Find where the given text appears and provide that cell's center as [X, Y] coordinate. 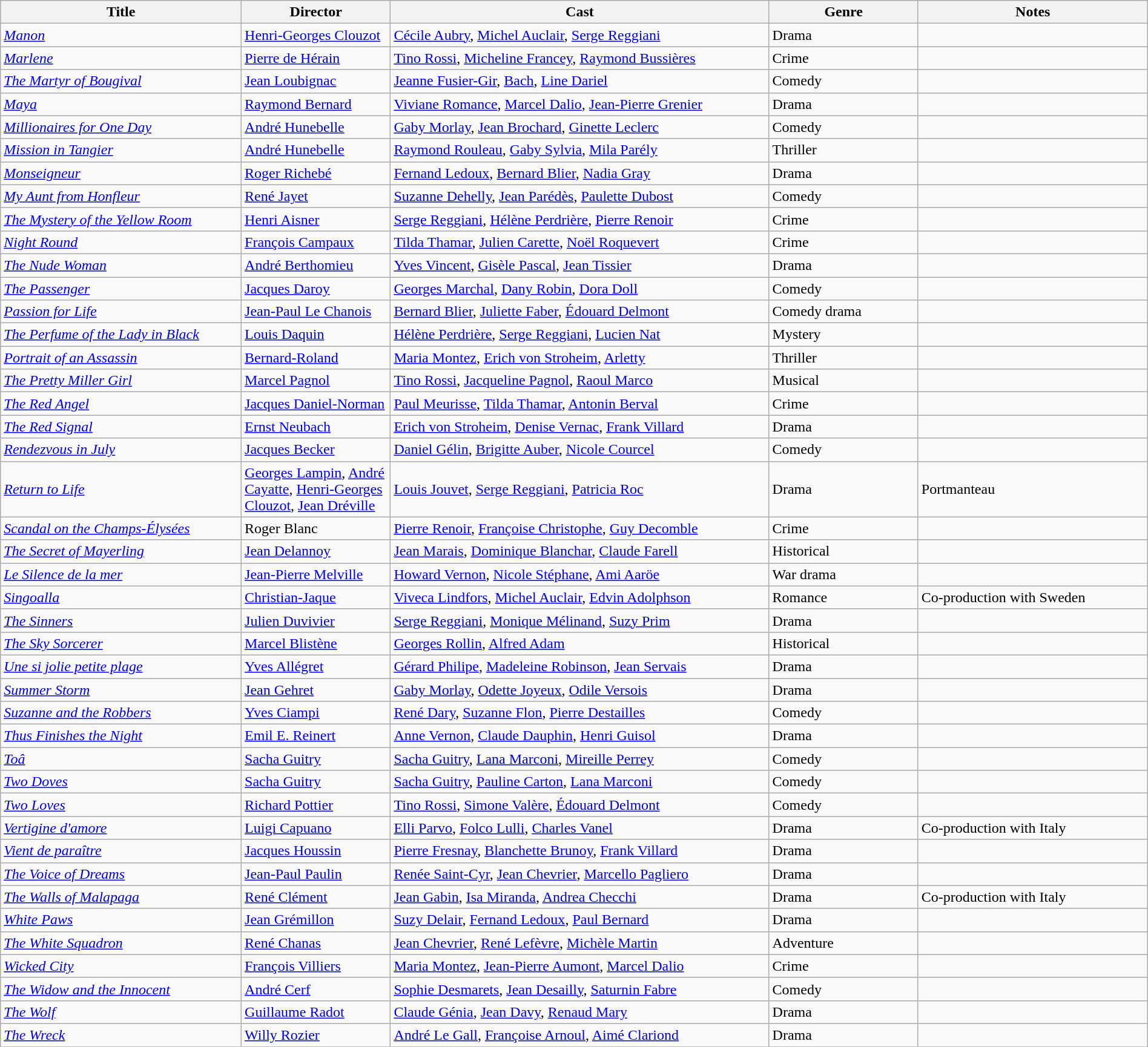
The Pretty Miller Girl [121, 381]
Jeanne Fusier-Gir, Bach, Line Dariel [580, 81]
Sacha Guitry, Lana Marconi, Mireille Perrey [580, 759]
Genre [843, 12]
War drama [843, 574]
René Dary, Suzanne Flon, Pierre Destailles [580, 713]
Romance [843, 597]
Title [121, 12]
Christian-Jaque [316, 597]
Portmanteau [1033, 489]
Henri-Georges Clouzot [316, 35]
Jean Gabin, Isa Miranda, Andrea Checchi [580, 897]
Mission in Tangier [121, 150]
Bernard Blier, Juliette Faber, Édouard Delmont [580, 312]
Jacques Houssin [316, 851]
Jean Grémillon [316, 920]
André Cerf [316, 989]
Willy Rozier [316, 1035]
Hélène Perdrière, Serge Reggiani, Lucien Nat [580, 335]
Howard Vernon, Nicole Stéphane, Ami Aaröe [580, 574]
Jacques Daniel-Norman [316, 404]
Jean-Paul Le Chanois [316, 312]
Claude Génia, Jean Davy, Renaud Mary [580, 1012]
Sacha Guitry, Pauline Carton, Lana Marconi [580, 782]
Daniel Gélin, Brigitte Auber, Nicole Courcel [580, 450]
Roger Blanc [316, 528]
Comedy drama [843, 312]
Night Round [121, 242]
Henri Aisner [316, 219]
Jean-Paul Paulin [316, 874]
Viviane Romance, Marcel Dalio, Jean-Pierre Grenier [580, 104]
Mystery [843, 335]
Ernst Neubach [316, 427]
The Wreck [121, 1035]
The Walls of Malapaga [121, 897]
Jean-Pierre Melville [316, 574]
The Red Signal [121, 427]
Anne Vernon, Claude Dauphin, Henri Guisol [580, 736]
The Wolf [121, 1012]
Pierre Fresnay, Blanchette Brunoy, Frank Villard [580, 851]
Bernard-Roland [316, 358]
Jacques Daroy [316, 289]
Two Loves [121, 805]
Wicked City [121, 966]
Luigi Capuano [316, 828]
Musical [843, 381]
Two Doves [121, 782]
Portrait of an Assassin [121, 358]
Cécile Aubry, Michel Auclair, Serge Reggiani [580, 35]
Jean Delannoy [316, 551]
Elli Parvo, Folco Lulli, Charles Vanel [580, 828]
Suzanne and the Robbers [121, 713]
André Le Gall, Françoise Arnoul, Aimé Clariond [580, 1035]
The Nude Woman [121, 265]
Yves Ciampi [316, 713]
Tilda Thamar, Julien Carette, Noël Roquevert [580, 242]
Jacques Becker [316, 450]
Scandal on the Champs-Élysées [121, 528]
The Widow and the Innocent [121, 989]
René Jayet [316, 196]
Marcel Blistène [316, 643]
Millionaires for One Day [121, 127]
The Sinners [121, 620]
The Voice of Dreams [121, 874]
Jean Gehret [316, 689]
Yves Allégret [316, 666]
My Aunt from Honfleur [121, 196]
Roger Richebé [316, 173]
Maria Montez, Jean-Pierre Aumont, Marcel Dalio [580, 966]
René Clément [316, 897]
Gaby Morlay, Jean Brochard, Ginette Leclerc [580, 127]
Suzanne Dehelly, Jean Parédès, Paulette Dubost [580, 196]
Marlene [121, 58]
The Passenger [121, 289]
Pierre Renoir, Françoise Christophe, Guy Decomble [580, 528]
Adventure [843, 943]
François Villiers [316, 966]
Pierre de Hérain [316, 58]
Guillaume Radot [316, 1012]
Richard Pottier [316, 805]
Thus Finishes the Night [121, 736]
Louis Daquin [316, 335]
Viveca Lindfors, Michel Auclair, Edvin Adolphson [580, 597]
Le Silence de la mer [121, 574]
Jean Chevrier, René Lefèvre, Michèle Martin [580, 943]
Sophie Desmarets, Jean Desailly, Saturnin Fabre [580, 989]
Yves Vincent, Gisèle Pascal, Jean Tissier [580, 265]
Vertigine d'amore [121, 828]
Georges Rollin, Alfred Adam [580, 643]
The Mystery of the Yellow Room [121, 219]
Tino Rossi, Jacqueline Pagnol, Raoul Marco [580, 381]
Manon [121, 35]
Co-production with Sweden [1033, 597]
Renée Saint-Cyr, Jean Chevrier, Marcello Pagliero [580, 874]
Jean Marais, Dominique Blanchar, Claude Farell [580, 551]
The White Squadron [121, 943]
The Martyr of Bougival [121, 81]
Paul Meurisse, Tilda Thamar, Antonin Berval [580, 404]
Tino Rossi, Micheline Francey, Raymond Bussières [580, 58]
Return to Life [121, 489]
White Paws [121, 920]
Cast [580, 12]
Georges Lampin, André Cayatte, Henri-Georges Clouzot, Jean Dréville [316, 489]
Rendezvous in July [121, 450]
Louis Jouvet, Serge Reggiani, Patricia Roc [580, 489]
Toâ [121, 759]
Fernand Ledoux, Bernard Blier, Nadia Gray [580, 173]
Monseigneur [121, 173]
René Chanas [316, 943]
Suzy Delair, Fernand Ledoux, Paul Bernard [580, 920]
Serge Reggiani, Hélène Perdrière, Pierre Renoir [580, 219]
The Perfume of the Lady in Black [121, 335]
François Campaux [316, 242]
Gaby Morlay, Odette Joyeux, Odile Versois [580, 689]
Singoalla [121, 597]
Maya [121, 104]
Summer Storm [121, 689]
Passion for Life [121, 312]
The Red Angel [121, 404]
Erich von Stroheim, Denise Vernac, Frank Villard [580, 427]
Georges Marchal, Dany Robin, Dora Doll [580, 289]
Julien Duvivier [316, 620]
Jean Loubignac [316, 81]
The Sky Sorcerer [121, 643]
Raymond Rouleau, Gaby Sylvia, Mila Parély [580, 150]
Emil E. Reinert [316, 736]
Director [316, 12]
Maria Montez, Erich von Stroheim, Arletty [580, 358]
Notes [1033, 12]
Gérard Philipe, Madeleine Robinson, Jean Servais [580, 666]
Tino Rossi, Simone Valère, Édouard Delmont [580, 805]
Une si jolie petite plage [121, 666]
Serge Reggiani, Monique Mélinand, Suzy Prim [580, 620]
André Berthomieu [316, 265]
Marcel Pagnol [316, 381]
The Secret of Mayerling [121, 551]
Vient de paraître [121, 851]
Raymond Bernard [316, 104]
